Provide the (x, y) coordinate of the cell's center where the given text is located.  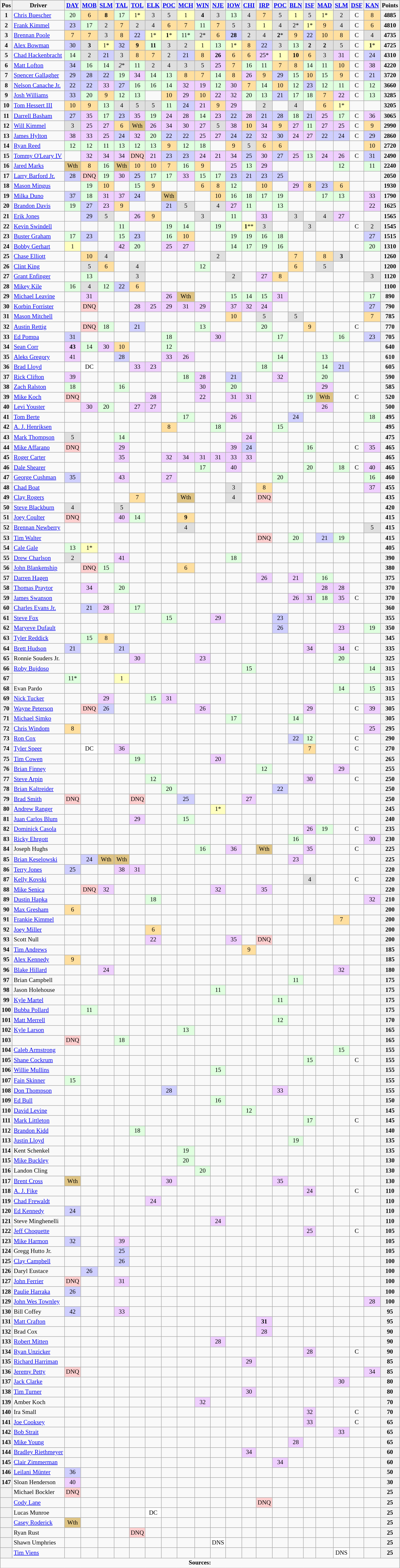
Landon Cling (38, 1171)
Mason Mitchell (38, 317)
790 (390, 307)
230 (390, 839)
Dominick Casola (38, 829)
Ronnie Souders Jr. (38, 658)
290 (390, 739)
1260 (390, 257)
112 (6, 1131)
585 (390, 387)
Kevin Swindell (38, 226)
55 (6, 558)
69 (6, 699)
Alex Kennedy (38, 960)
Josh Williams (38, 96)
Sloan Henderson (38, 1483)
Mike Harmon (38, 1241)
49 (6, 498)
62 (6, 628)
Kyle Martel (38, 1000)
Tim Viens (38, 1553)
54 (6, 548)
147 (6, 1483)
Aleks Gregory (38, 357)
DSF (356, 5)
245 (390, 809)
James Hylton (38, 136)
Matt Lofton (38, 65)
A. J. Fike (38, 1191)
Andrew Ranger (38, 809)
93 (6, 940)
119 (6, 1201)
47 (6, 478)
David Levine (38, 1111)
136 (6, 1372)
89 (6, 900)
350 (390, 628)
Chad Boat (38, 488)
Richard Harriman (38, 1362)
Fain Skinner (38, 1080)
Jared Marks (38, 166)
MOB (90, 5)
NJE (218, 5)
97 (6, 980)
235 (390, 829)
Scott Null (38, 940)
Bradley Riethmeyer (38, 1452)
360 (390, 608)
76 (6, 769)
MAD (325, 5)
150 (390, 1100)
605 (390, 367)
Kent Schenkel (38, 1151)
Buster Graham (38, 236)
325 (390, 658)
106 (6, 1070)
Mason Mingus (38, 186)
58 (6, 588)
520 (390, 397)
Levi Youster (38, 407)
390 (390, 558)
107 (6, 1080)
Dustin Hapka (38, 900)
1545 (390, 226)
Darren Hagen (38, 578)
Michael Simko (38, 719)
1200 (390, 266)
355 (390, 618)
102 (6, 1030)
120 (6, 1211)
170 (390, 1020)
460 (390, 478)
Justin Lloyd (38, 1141)
335 (390, 649)
121 (6, 1221)
John Ferrier (38, 1282)
Lucas Munroe (38, 1513)
Brandon Davis (38, 206)
25* (264, 56)
Clay Rogers (38, 498)
Ira Small (38, 1412)
1100 (390, 286)
Evan Pardo (38, 689)
104 (6, 1050)
1790 (390, 196)
Roger Carter (38, 457)
3065 (390, 116)
Tommy O'Leary IV (38, 156)
144 (6, 1452)
Chris Windom (38, 729)
Amber Koch (38, 1402)
475 (390, 437)
Brian Campbell (38, 980)
44 (6, 448)
143 (6, 1442)
116 (6, 1171)
Clair Zimmerman (38, 1462)
BLN (296, 5)
Tyler Speer (38, 749)
109 (6, 1100)
Jeremy Petty (38, 1372)
Brett Hudson (38, 649)
Rick Clifton (38, 377)
Tim Andrews (38, 950)
Willie Mullins (38, 1070)
375 (390, 578)
Chris Buescher (38, 15)
Charles Evans Jr. (38, 608)
210 (390, 900)
Mike Senica (38, 890)
56 (6, 568)
IOW (234, 5)
Steve Blackburn (38, 508)
WIN (203, 5)
Robert Mitten (38, 1342)
4735 (390, 35)
108 (6, 1091)
Clint King (38, 266)
610 (390, 357)
72 (6, 729)
Brent Cross (38, 1181)
Michael Leavine (38, 297)
46 (6, 468)
118 (6, 1191)
TAL (121, 5)
DAY (72, 5)
78 (6, 789)
Brad Lloyd (38, 367)
Brennan Newberry (38, 528)
John Blankenship (38, 568)
127 (6, 1282)
455 (390, 488)
Milka Duno (38, 196)
Ricky Ehrgott (38, 839)
61 (6, 618)
52 (6, 528)
67 (6, 678)
Points (390, 5)
63 (6, 638)
Mikey Kile (38, 286)
Roby Bujdoso (38, 669)
84 (6, 849)
1** (249, 226)
137 (6, 1382)
405 (390, 548)
122 (6, 1231)
Mark Thompson (38, 437)
Frank Kimmel (38, 25)
77 (6, 779)
Caleb Armstrong (38, 1050)
Tim Walter (38, 538)
Daryl Eustace (38, 1271)
Steve Fox (38, 618)
ISF (309, 5)
4310 (390, 56)
131 (6, 1322)
Pos (6, 5)
Ed Pompa (38, 337)
Joey Miller (38, 930)
Brad Cox (38, 1332)
A. J. Henriksen (38, 427)
Bob Strait (38, 1432)
Matt Merrell (38, 1020)
64 (6, 649)
Chad Frewaldt (38, 1201)
Erik Jones (38, 216)
Ryan Reed (38, 146)
Kyle Larson (38, 1030)
Sources: (200, 1563)
TOL (137, 5)
142 (6, 1432)
2490 (390, 156)
640 (390, 347)
Gregg Hutto Jr. (38, 1251)
3285 (390, 96)
Ryan Unzicker (38, 1352)
123 (6, 1241)
Blake Hillard (38, 970)
111 (6, 1121)
4220 (390, 65)
345 (390, 638)
Grant Enfinger (38, 277)
1625 (390, 206)
Leilani Münter (38, 1472)
129 (6, 1302)
Chad Hackenbracht (38, 56)
81 (6, 819)
420 (390, 508)
3660 (390, 86)
Jason Holehouse (38, 990)
114 (6, 1151)
53 (6, 538)
Mike Koch (38, 397)
133 (6, 1342)
Bubba Pollard (38, 1010)
Bobby Gerhart (38, 246)
1515 (390, 236)
James Swanson (38, 598)
3720 (390, 76)
Spencer Gallagher (38, 76)
66 (6, 669)
380 (390, 568)
500 (390, 407)
113 (6, 1141)
Dale Shearer (38, 468)
270 (390, 749)
Alex Bowman (38, 45)
Drew Charlson (38, 558)
94 (6, 950)
Tom Berte (38, 417)
Will Kimmel (38, 126)
Chase Elliott (38, 257)
Don Thompson (38, 1091)
Bill Coffey (38, 1312)
295 (390, 729)
Ron Cox (38, 739)
Nick Tucker (38, 699)
Cale Gale (38, 548)
255 (390, 769)
Casey Roderick (38, 1523)
KAN (372, 5)
79 (6, 799)
2240 (390, 166)
2990 (390, 126)
IRP (264, 5)
91 (6, 920)
Darrell Basham (38, 116)
785 (390, 317)
Michael Bockler (38, 1492)
115 (6, 1161)
99 (6, 1000)
Korbin Forrister (38, 307)
Mike Young (38, 1442)
Wayne Peterson (38, 709)
92 (6, 930)
Joseph Hughs (38, 849)
83 (6, 839)
98 (6, 990)
Joe Cooksey (38, 1422)
134 (6, 1352)
Zach Ralston (38, 387)
4885 (390, 15)
Terry Jones (38, 870)
73 (6, 739)
138 (6, 1392)
Tyler Reddick (38, 638)
Shane Cockrum (38, 1060)
Tom Hessert III (38, 106)
4810 (390, 25)
Mark Littleton (38, 1121)
770 (390, 327)
435 (390, 498)
Jack Clarke (38, 1382)
1930 (390, 186)
124 (6, 1251)
Joey Coulter (38, 518)
128 (6, 1292)
ELK (153, 5)
Kelly Kovski (38, 879)
Brian Kaltreider (38, 789)
103 (6, 1040)
82 (6, 829)
86 (6, 870)
Tim Cowen (38, 759)
Ryan Rust (38, 1533)
Paulie Harraka (38, 1292)
3205 (390, 106)
Tim Turner (38, 1392)
Ed Kennedy (38, 1211)
Mike Affarano (38, 448)
2860 (390, 136)
Steve Minghenelli (38, 1221)
146 (6, 1472)
705 (390, 337)
132 (6, 1332)
141 (6, 1422)
51 (6, 518)
59 (6, 598)
Maryeve Dufault (38, 628)
1310 (390, 246)
Clay Campbell (38, 1262)
117 (6, 1181)
265 (390, 759)
71 (6, 719)
Nelson Canache Jr. (38, 86)
Austin Rettig (38, 327)
126 (6, 1271)
Steve Arpin (38, 779)
2050 (390, 176)
590 (390, 377)
Brennan Poole (38, 35)
Frankie Kimmel (38, 920)
MCH (186, 5)
Matt Crafton (38, 1322)
240 (390, 819)
4725 (390, 45)
75 (6, 759)
57 (6, 578)
87 (6, 879)
180 (390, 970)
125 (6, 1262)
1120 (390, 277)
101 (6, 1020)
Sean Corr (38, 347)
74 (6, 749)
Max Gresham (38, 910)
1565 (390, 216)
Larry Barford Jr. (38, 176)
CHI (249, 5)
45 (6, 457)
Thomas Praytor (38, 588)
Brian Finney (38, 769)
Cody Lane (38, 1503)
88 (6, 890)
48 (6, 488)
Brian Keselowski (38, 859)
68 (6, 689)
139 (6, 1402)
Brad Smith (38, 799)
Driver (38, 5)
Shawn Umphries (38, 1543)
George Cushman (38, 478)
Jeff Choquette (38, 1231)
96 (6, 970)
Juan Carlos Blum (38, 819)
2720 (390, 146)
Brandon Kidd (38, 1131)
890 (390, 297)
John Wes Townley (38, 1302)
Ed Bull (38, 1100)
Mike Buckley (38, 1161)
